Capture the cell that displays the provided text and extract its (x, y) central coordinate. 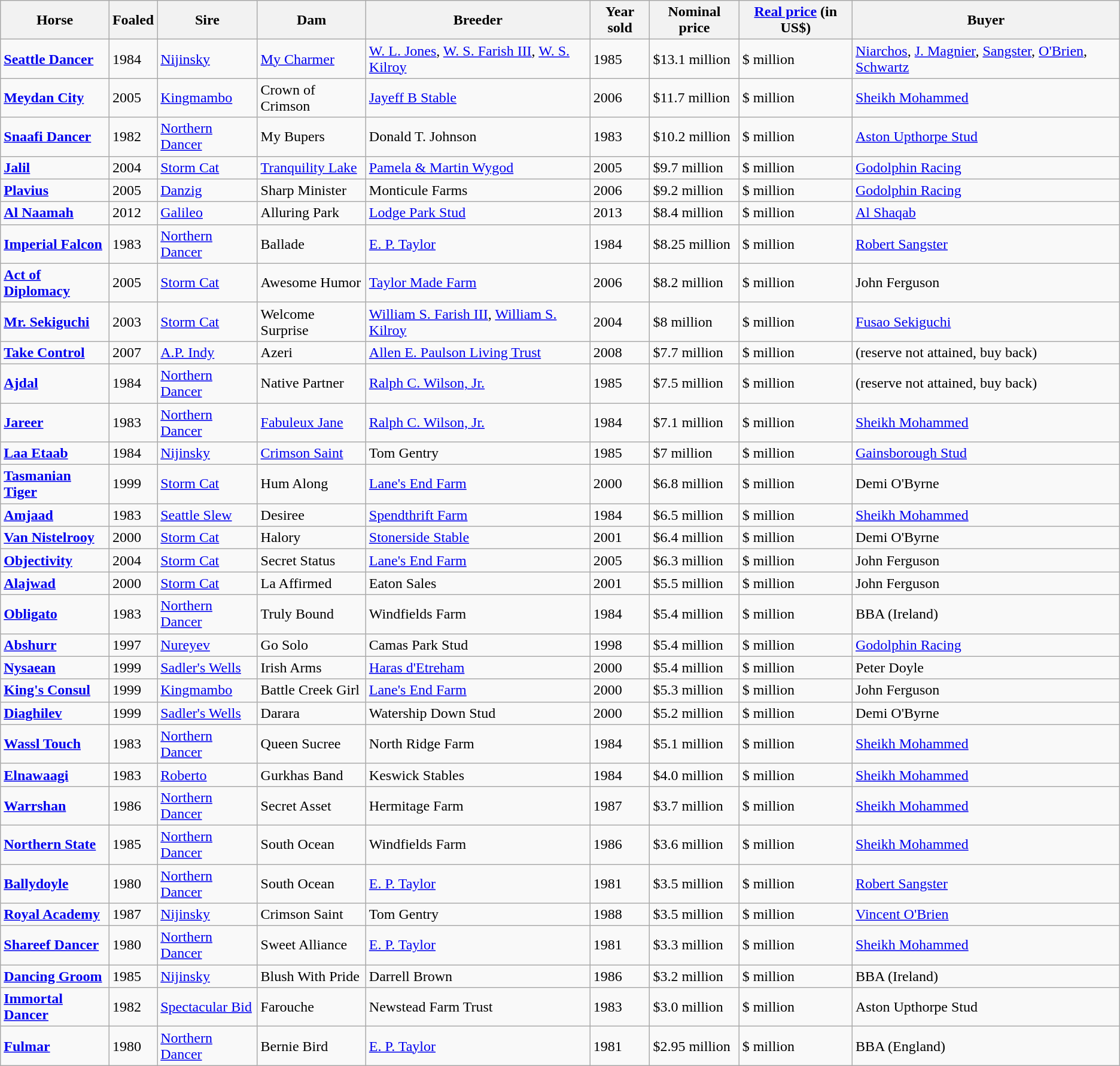
$8.25 million (694, 244)
Roberto (207, 775)
Laa Etaab (55, 453)
Tasmanian Tiger (55, 485)
Keswick Stables (477, 775)
$6.3 million (694, 561)
$9.2 million (694, 190)
Real price (in US$) (796, 20)
$7.1 million (694, 422)
W. L. Jones, W. S. Farish III, W. S. Kilroy (477, 59)
$8 million (694, 322)
Wassl Touch (55, 744)
$10.2 million (694, 136)
Farouche (311, 1007)
Hermitage Farm (477, 805)
Gurkhas Band (311, 775)
Buyer (986, 20)
Stonerside Stable (477, 538)
$7.7 million (694, 352)
$5.5 million (694, 583)
Alluring Park (311, 213)
$13.1 million (694, 59)
Dancing Groom (55, 976)
Dam (311, 20)
Secret Status (311, 561)
Awesome Humor (311, 282)
$3.0 million (694, 1007)
$6.5 million (694, 515)
Allen E. Paulson Living Trust (477, 352)
Al Naamah (55, 213)
Darrell Brown (477, 976)
Van Nistelrooy (55, 538)
Newstead Farm Trust (477, 1007)
Battle Creek Girl (311, 690)
Halory (311, 538)
Blush With Pride (311, 976)
Sire (207, 20)
Northern State (55, 845)
BBA (England) (986, 1046)
Jareer (55, 422)
$4.0 million (694, 775)
Azeri (311, 352)
Taylor Made Farm (477, 282)
Jayeff B Stable (477, 98)
Vincent O'Brien (986, 915)
Elnawaagi (55, 775)
Tranquility Lake (311, 167)
Welcome Surprise (311, 322)
Haras d'Etreham (477, 668)
Nominal price (694, 20)
Watership Down Stud (477, 713)
2013 (620, 213)
Desiree (311, 515)
Fabuleux Jane (311, 422)
Secret Asset (311, 805)
Abshurr (55, 645)
Go Solo (311, 645)
Truly Bound (311, 614)
Ajdal (55, 383)
Seattle Dancer (55, 59)
Spendthrift Farm (477, 515)
Darara (311, 713)
$11.7 million (694, 98)
2012 (133, 213)
Niarchos, J. Magnier, Sangster, O'Brien, Schwartz (986, 59)
Fulmar (55, 1046)
Seattle Slew (207, 515)
Objectivity (55, 561)
Snaafi Dancer (55, 136)
Immortal Dancer (55, 1007)
$9.7 million (694, 167)
A.P. Indy (207, 352)
Warrshan (55, 805)
Breeder (477, 20)
Nysaean (55, 668)
$5.3 million (694, 690)
$5.2 million (694, 713)
Lodge Park Stud (477, 213)
$5.1 million (694, 744)
North Ridge Farm (477, 744)
My Bupers (311, 136)
Royal Academy (55, 915)
King's Consul (55, 690)
2003 (133, 322)
Mr. Sekiguchi (55, 322)
My Charmer (311, 59)
Eaton Sales (477, 583)
$2.95 million (694, 1046)
La Affirmed (311, 583)
Plavius (55, 190)
Ballydoyle (55, 883)
Amjaad (55, 515)
Irish Arms (311, 668)
Crown of Crimson (311, 98)
$3.7 million (694, 805)
Alajwad (55, 583)
Foaled (133, 20)
Donald T. Johnson (477, 136)
Fusao Sekiguchi (986, 322)
Imperial Falcon (55, 244)
Shareef Dancer (55, 945)
Pamela & Martin Wygod (477, 167)
Bernie Bird (311, 1046)
Spectacular Bid (207, 1007)
2007 (133, 352)
$8.2 million (694, 282)
Danzig (207, 190)
$3.2 million (694, 976)
Sharp Minister (311, 190)
$3.6 million (694, 845)
Act of Diplomacy (55, 282)
Nureyev (207, 645)
$3.3 million (694, 945)
Obligato (55, 614)
Year sold (620, 20)
Monticule Farms (477, 190)
William S. Farish III, William S. Kilroy (477, 322)
$8.4 million (694, 213)
1988 (620, 915)
Native Partner (311, 383)
2008 (620, 352)
Queen Sucree (311, 744)
$7 million (694, 453)
Camas Park Stud (477, 645)
$6.4 million (694, 538)
Sweet Alliance (311, 945)
Hum Along (311, 485)
Galileo (207, 213)
$6.8 million (694, 485)
Horse (55, 20)
Ballade (311, 244)
1998 (620, 645)
Jalil (55, 167)
$7.5 million (694, 383)
Peter Doyle (986, 668)
Meydan City (55, 98)
Gainsborough Stud (986, 453)
Diaghilev (55, 713)
Al Shaqab (986, 213)
Take Control (55, 352)
1997 (133, 645)
